Pinpoint the cell where the given text exists, returning its [x, y] midpoint coordinate. 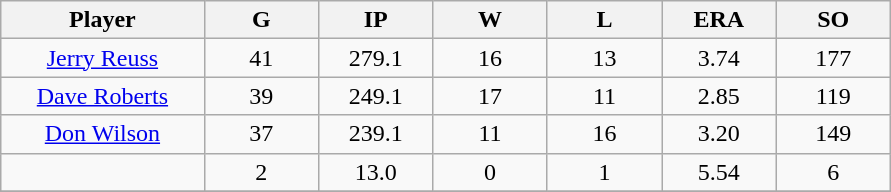
Player [102, 20]
Don Wilson [102, 134]
41 [261, 58]
37 [261, 134]
3.74 [719, 58]
IP [375, 20]
0 [490, 172]
13.0 [375, 172]
1 [604, 172]
SO [833, 20]
Dave Roberts [102, 96]
W [490, 20]
6 [833, 172]
239.1 [375, 134]
279.1 [375, 58]
L [604, 20]
13 [604, 58]
17 [490, 96]
177 [833, 58]
2 [261, 172]
119 [833, 96]
Jerry Reuss [102, 58]
5.54 [719, 172]
249.1 [375, 96]
3.20 [719, 134]
39 [261, 96]
ERA [719, 20]
149 [833, 134]
2.85 [719, 96]
G [261, 20]
